Return (X, Y) of the center of cell containing provided text 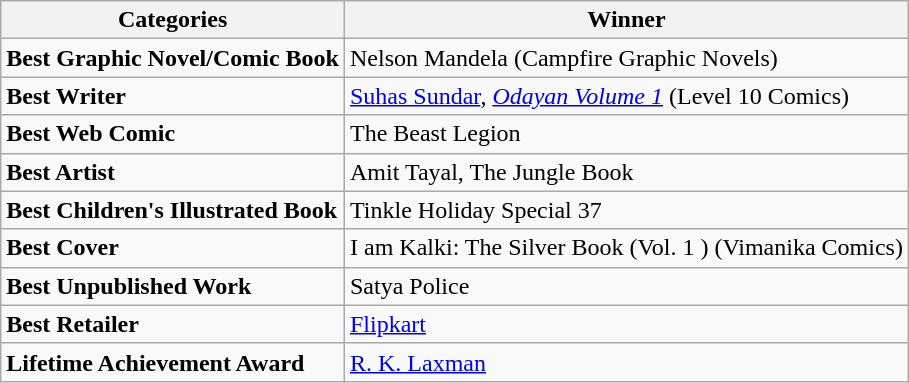
Best Children's Illustrated Book (173, 210)
Best Artist (173, 172)
Best Web Comic (173, 134)
Best Writer (173, 96)
Best Unpublished Work (173, 286)
The Beast Legion (626, 134)
Winner (626, 20)
Tinkle Holiday Special 37 (626, 210)
Best Retailer (173, 324)
Best Cover (173, 248)
Best Graphic Novel/Comic Book (173, 58)
I am Kalki: The Silver Book (Vol. 1 ) (Vimanika Comics) (626, 248)
Flipkart (626, 324)
Suhas Sundar, Odayan Volume 1 (Level 10 Comics) (626, 96)
R. K. Laxman (626, 362)
Amit Tayal, The Jungle Book (626, 172)
Nelson Mandela (Campfire Graphic Novels) (626, 58)
Lifetime Achievement Award (173, 362)
Satya Police (626, 286)
Categories (173, 20)
